Identify which cell holds the provided text, then report its [X, Y] central coordinate. 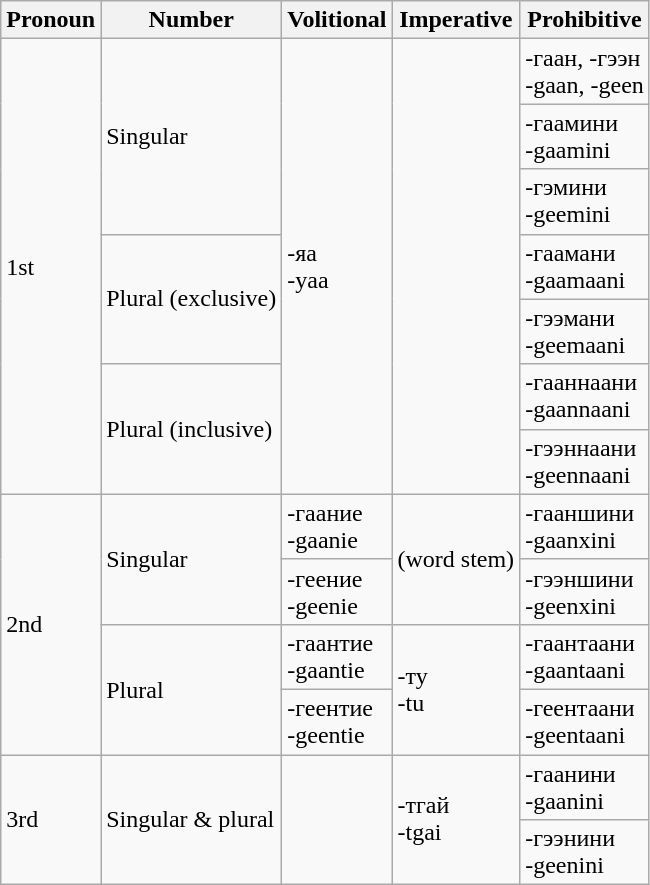
Pronoun [51, 20]
(word stem) [456, 559]
Number [192, 20]
-геентие-geentie [337, 722]
Imperative [456, 20]
-гаамани-gaamaani [585, 266]
Plural [192, 689]
-гаанини-gaanini [585, 786]
-ту-tu [456, 689]
-тгай-tgai [456, 819]
-гаамини-gaamini [585, 136]
-гаание-gaanie [337, 526]
-гэмини-geemini [585, 202]
-гааншини-gaanxini [585, 526]
Plural (exclusive) [192, 299]
Volitional [337, 20]
-геение-geenie [337, 592]
-гааннаани-gaannaani [585, 396]
Plural (inclusive) [192, 429]
Prohibitive [585, 20]
-яа-yaa [337, 266]
-гээннаани-geennaani [585, 462]
-гаантаани-gaantaani [585, 656]
1st [51, 266]
Singular & plural [192, 819]
-гаан, -гээн-gaan, -geen [585, 72]
-гээншини-geenxini [585, 592]
-гээнини-geenini [585, 852]
3rd [51, 819]
-геентаани-geentaani [585, 722]
-гээмани-geemaani [585, 332]
2nd [51, 624]
-гаантие-gaantie [337, 656]
